Locate the cell with the specified text and output its (x, y) center coordinate. 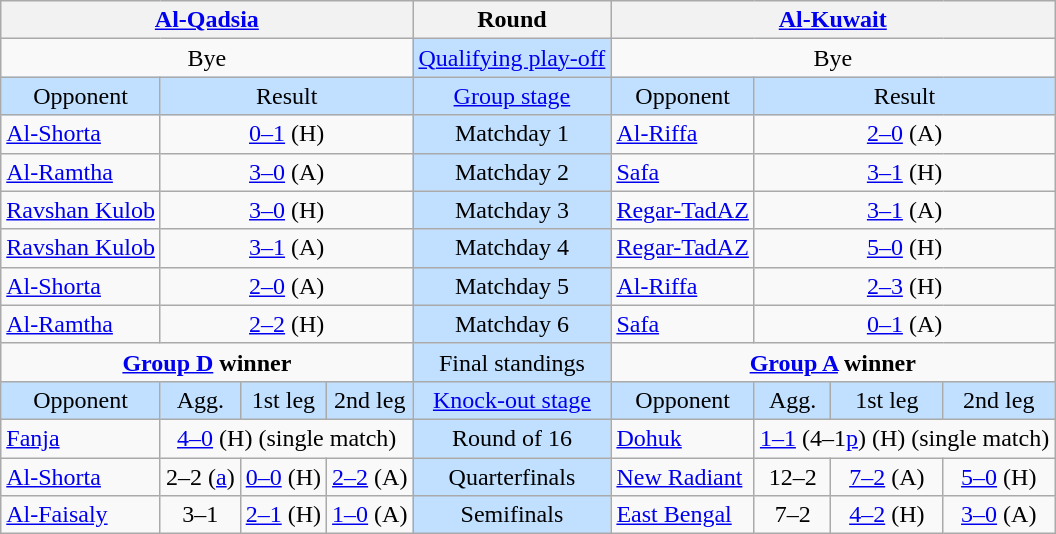
Matchday 2 (512, 172)
Group A winner (833, 362)
Round of 16 (512, 438)
Round (512, 20)
0–1 (A) (904, 324)
3–1 (200, 515)
12–2 (792, 477)
Al-Qadsia (207, 20)
2–1 (H) (283, 515)
Group stage (512, 96)
Quarterfinals (512, 477)
Qualifying play-off (512, 58)
3–1 (H) (904, 172)
Al-Faisaly (81, 515)
East Bengal (683, 515)
2–2 (H) (286, 324)
New Radiant (683, 477)
Matchday 3 (512, 210)
1–1 (4–1p) (H) (single match) (904, 438)
1–0 (A) (370, 515)
0–0 (H) (283, 477)
Fanja (81, 438)
Final standings (512, 362)
2–3 (H) (904, 286)
Matchday 6 (512, 324)
Dohuk (683, 438)
Semifinals (512, 515)
2–2 (a) (200, 477)
Al-Kuwait (833, 20)
4–2 (H) (887, 515)
2–2 (A) (370, 477)
3–0 (H) (286, 210)
7–2 (A) (887, 477)
Matchday 1 (512, 134)
Group D winner (207, 362)
Knock-out stage (512, 400)
0–1 (H) (286, 134)
4–0 (H) (single match) (286, 438)
7–2 (792, 515)
Matchday 4 (512, 248)
Matchday 5 (512, 286)
